Provide the (x, y) coordinate of the cell's center where the given text is located.  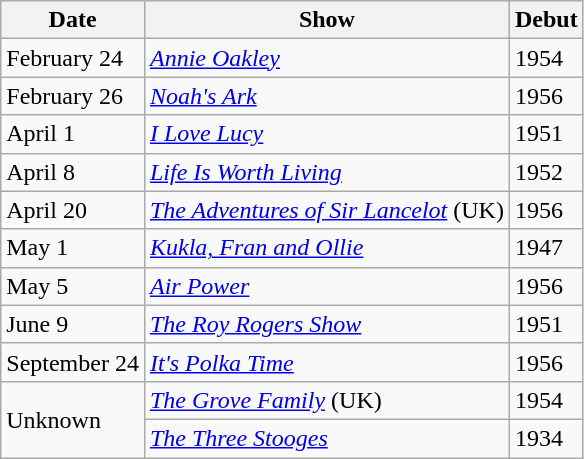
September 24 (73, 362)
April 1 (73, 134)
The Adventures of Sir Lancelot (UK) (326, 210)
February 24 (73, 58)
It's Polka Time (326, 362)
Unknown (73, 419)
Date (73, 20)
The Grove Family (UK) (326, 400)
1947 (546, 248)
Show (326, 20)
1934 (546, 438)
June 9 (73, 324)
Air Power (326, 286)
May 1 (73, 248)
I Love Lucy (326, 134)
Life Is Worth Living (326, 172)
April 8 (73, 172)
Annie Oakley (326, 58)
February 26 (73, 96)
Kukla, Fran and Ollie (326, 248)
May 5 (73, 286)
The Three Stooges (326, 438)
Debut (546, 20)
Noah's Ark (326, 96)
1952 (546, 172)
April 20 (73, 210)
The Roy Rogers Show (326, 324)
